Capture the cell that displays the provided text and extract its [x, y] central coordinate. 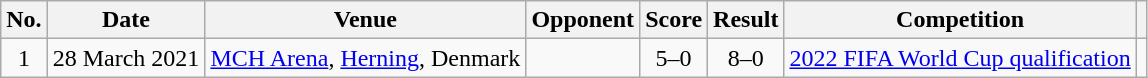
Result [746, 20]
8–0 [746, 58]
1 [24, 58]
Date [126, 20]
Competition [960, 20]
Score [674, 20]
No. [24, 20]
Venue [366, 20]
28 March 2021 [126, 58]
2022 FIFA World Cup qualification [960, 58]
5–0 [674, 58]
MCH Arena, Herning, Denmark [366, 58]
Opponent [583, 20]
